Search for the cell housing the specified text and yield its (X, Y) center coordinate. 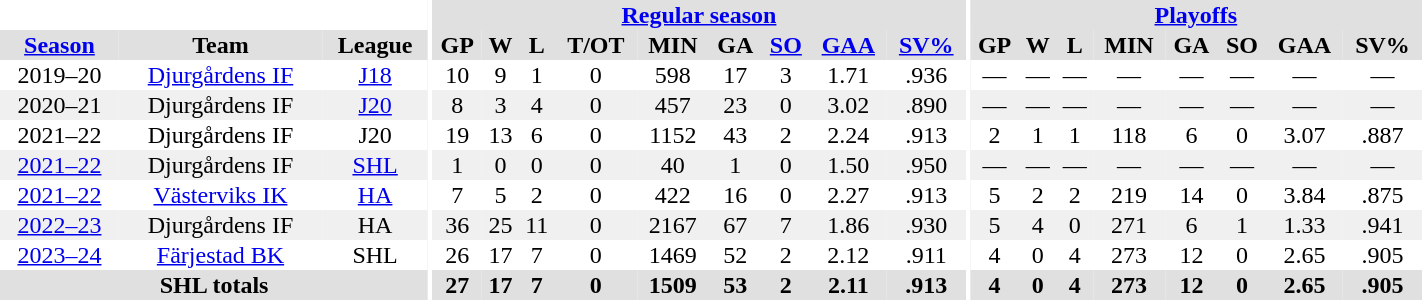
26 (457, 255)
19 (457, 135)
Färjestad BK (220, 255)
598 (673, 75)
2.12 (848, 255)
2.24 (848, 135)
Team (220, 45)
2.27 (848, 195)
1469 (673, 255)
1509 (673, 285)
8 (457, 105)
457 (673, 105)
1.50 (848, 165)
J18 (375, 75)
2022–23 (60, 225)
2167 (673, 225)
3.02 (848, 105)
422 (673, 195)
.911 (926, 255)
Regular season (698, 15)
Playoffs (1196, 15)
118 (1129, 135)
14 (1192, 195)
9 (500, 75)
.930 (926, 225)
36 (457, 225)
219 (1129, 195)
3.84 (1304, 195)
1.33 (1304, 225)
2019–20 (60, 75)
Västerviks IK (220, 195)
2023–24 (60, 255)
23 (736, 105)
T/OT (596, 45)
16 (736, 195)
25 (500, 225)
1.86 (848, 225)
10 (457, 75)
13 (500, 135)
1.71 (848, 75)
53 (736, 285)
.875 (1382, 195)
2020–21 (60, 105)
52 (736, 255)
.936 (926, 75)
3.07 (1304, 135)
11 (537, 225)
27 (457, 285)
43 (736, 135)
Season (60, 45)
.887 (1382, 135)
SHL totals (214, 285)
40 (673, 165)
67 (736, 225)
.941 (1382, 225)
1152 (673, 135)
.890 (926, 105)
2.11 (848, 285)
League (375, 45)
271 (1129, 225)
.950 (926, 165)
